Capture the cell that displays the provided text and extract its (x, y) central coordinate. 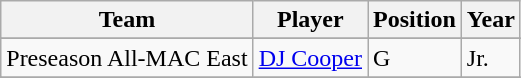
Player (310, 20)
Year (490, 20)
Preseason All-MAC East (127, 58)
G (415, 58)
Jr. (490, 58)
Team (127, 20)
Position (415, 20)
DJ Cooper (310, 58)
